Detect which cell encompasses the target text, then output its (X, Y) center coordinate. 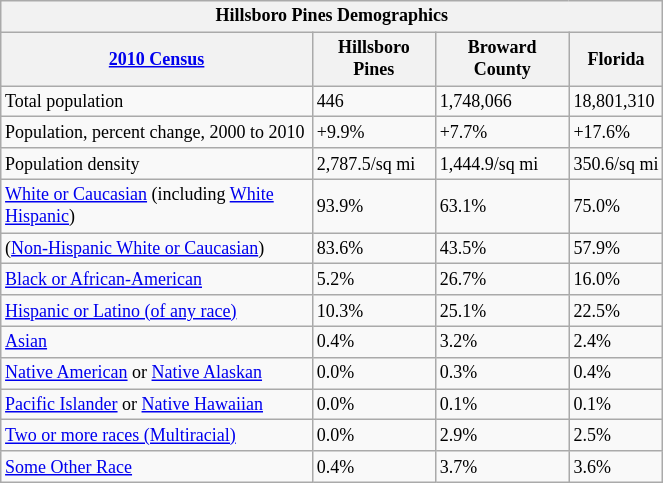
2010 Census (157, 59)
Pacific Islander or Native Hawaiian (157, 404)
Florida (616, 59)
63.1% (502, 206)
+17.6% (616, 132)
Hillsboro Pines (374, 59)
White or Caucasian (including White Hispanic) (157, 206)
83.6% (374, 248)
25.1% (502, 310)
(Non-Hispanic White or Caucasian) (157, 248)
75.0% (616, 206)
43.5% (502, 248)
Hispanic or Latino (of any race) (157, 310)
5.2% (374, 280)
Broward County (502, 59)
2.4% (616, 342)
2.9% (502, 436)
0.3% (502, 372)
57.9% (616, 248)
Black or African-American (157, 280)
16.0% (616, 280)
1,444.9/sq mi (502, 164)
Asian (157, 342)
1,748,066 (502, 102)
Population, percent change, 2000 to 2010 (157, 132)
22.5% (616, 310)
18,801,310 (616, 102)
26.7% (502, 280)
3.2% (502, 342)
10.3% (374, 310)
+9.9% (374, 132)
446 (374, 102)
93.9% (374, 206)
Native American or Native Alaskan (157, 372)
Two or more races (Multiracial) (157, 436)
Total population (157, 102)
2,787.5/sq mi (374, 164)
350.6/sq mi (616, 164)
+7.7% (502, 132)
3.6% (616, 466)
Hillsboro Pines Demographics (332, 16)
Population density (157, 164)
3.7% (502, 466)
Some Other Race (157, 466)
2.5% (616, 436)
